Scan for the cell matching the given text and deliver its (X, Y) coordinate at center. 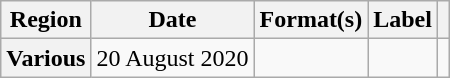
Label (403, 20)
Various (46, 58)
Region (46, 20)
20 August 2020 (172, 58)
Format(s) (311, 20)
Date (172, 20)
